Return (x, y) of the center of cell containing provided text 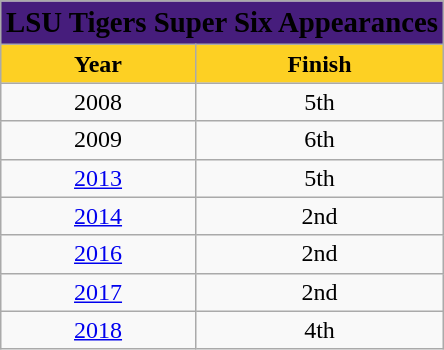
Year (98, 64)
4th (320, 330)
2016 (98, 254)
LSU Tigers Super Six Appearances (222, 23)
2009 (98, 140)
6th (320, 140)
Finish (320, 64)
2014 (98, 216)
2013 (98, 178)
2017 (98, 292)
2008 (98, 102)
2018 (98, 330)
